Determine the [X, Y] coordinate at the center of the cell enclosing the given text.  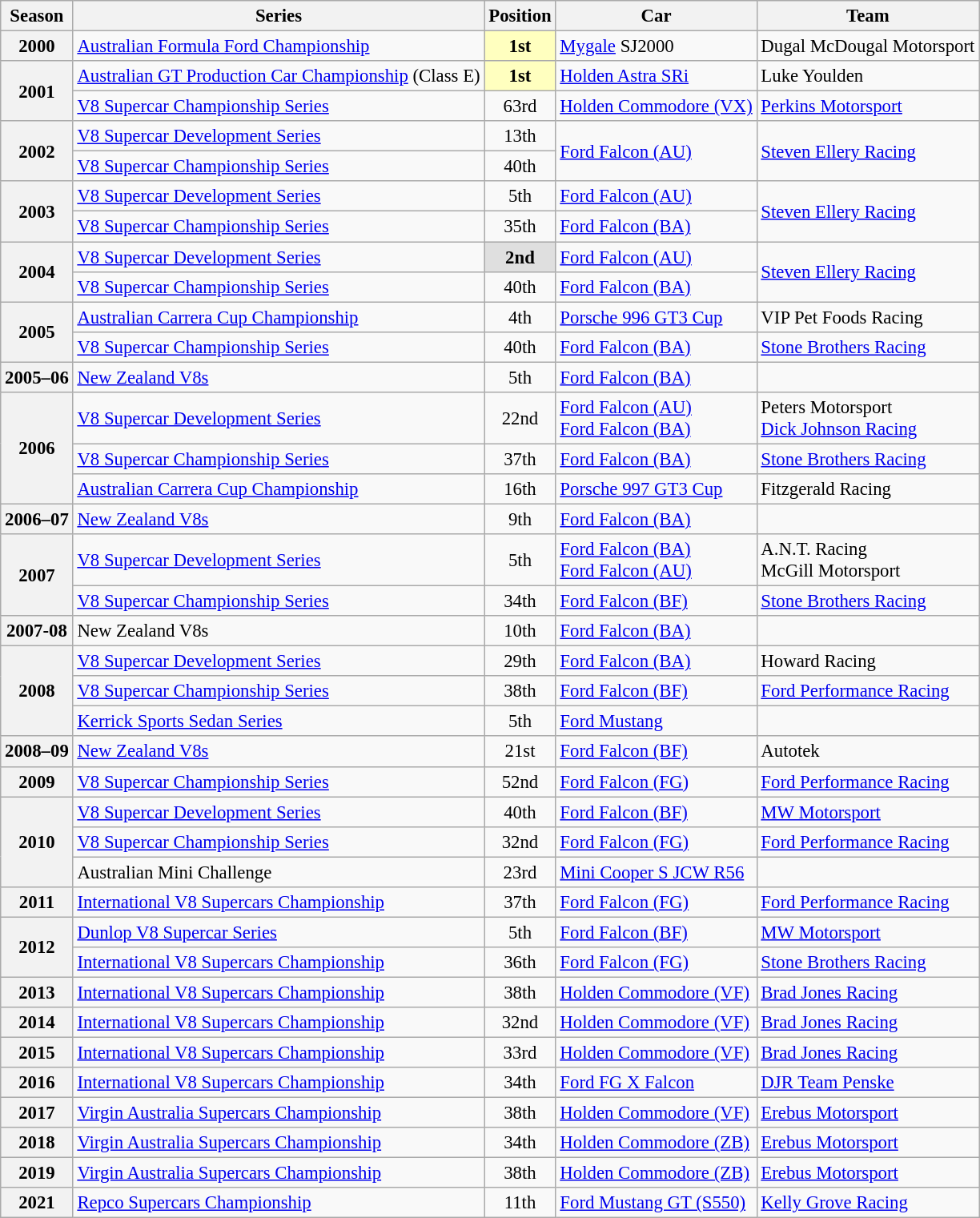
Ford Mustang [657, 722]
2015 [37, 1053]
Luke Youlden [868, 76]
2019 [37, 1173]
Peters MotorsportDick Johnson Racing [868, 418]
2003 [37, 211]
2012 [37, 947]
Ford Falcon (BA)Ford Falcon (AU) [657, 561]
2018 [37, 1143]
Mini Cooper S JCW R56 [657, 872]
Dunlop V8 Supercar Series [279, 932]
Season [37, 16]
2000 [37, 46]
36th [520, 963]
33rd [520, 1053]
Holden Astra SRi [657, 76]
2004 [37, 272]
21st [520, 752]
Mygale SJ2000 [657, 46]
4th [520, 317]
Porsche 997 GT3 Cup [657, 489]
Ford Falcon (AU)Ford Falcon (BA) [657, 418]
Kerrick Sports Sedan Series [279, 722]
29th [520, 661]
Fitzgerald Racing [868, 489]
2nd [520, 257]
2008–09 [37, 752]
35th [520, 227]
Ford FG X Falcon [657, 1083]
Perkins Motorsport [868, 107]
Porsche 996 GT3 Cup [657, 317]
A.N.T. RacingMcGill Motorsport [868, 561]
2001 [37, 91]
2005–06 [37, 377]
22nd [520, 418]
DJR Team Penske [868, 1083]
Howard Racing [868, 661]
Dugal McDougal Motorsport [868, 46]
2009 [37, 782]
2007 [37, 575]
9th [520, 519]
2017 [37, 1113]
2005 [37, 332]
13th [520, 136]
2016 [37, 1083]
10th [520, 631]
2007-08 [37, 631]
Autotek [868, 752]
52nd [520, 782]
Car [657, 16]
2006 [37, 448]
2014 [37, 1023]
23rd [520, 872]
Australian Mini Challenge [279, 872]
16th [520, 489]
Australian Formula Ford Championship [279, 46]
VIP Pet Foods Racing [868, 317]
Australian GT Production Car Championship (Class E) [279, 76]
2008 [37, 692]
Series [279, 16]
Position [520, 16]
Holden Commodore (VX) [657, 107]
2011 [37, 902]
Team [868, 16]
63rd [520, 107]
2006–07 [37, 519]
2002 [37, 151]
2013 [37, 992]
2010 [37, 842]
